From the cell containing the given text, extract its center point as [x, y] coordinate. 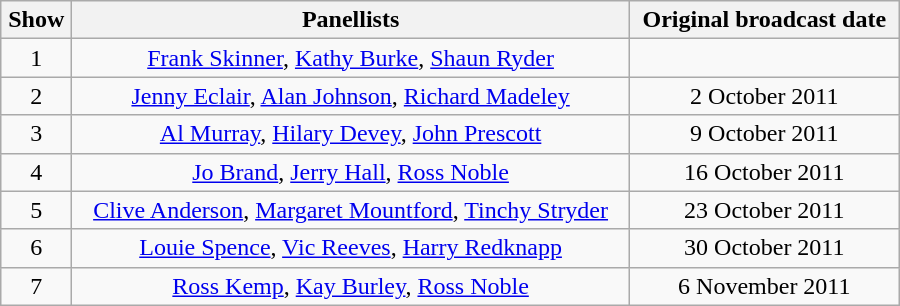
Panellists [350, 20]
Clive Anderson, Margaret Mountford, Tinchy Stryder [350, 210]
2 October 2011 [764, 96]
30 October 2011 [764, 248]
Jenny Eclair, Alan Johnson, Richard Madeley [350, 96]
Show [36, 20]
Jo Brand, Jerry Hall, Ross Noble [350, 172]
Original broadcast date [764, 20]
7 [36, 286]
Frank Skinner, Kathy Burke, Shaun Ryder [350, 58]
Ross Kemp, Kay Burley, Ross Noble [350, 286]
4 [36, 172]
9 October 2011 [764, 134]
Al Murray, Hilary Devey, John Prescott [350, 134]
3 [36, 134]
Louie Spence, Vic Reeves, Harry Redknapp [350, 248]
23 October 2011 [764, 210]
1 [36, 58]
16 October 2011 [764, 172]
6 [36, 248]
2 [36, 96]
6 November 2011 [764, 286]
5 [36, 210]
